Locate the cell with the specified text and output its [x, y] center coordinate. 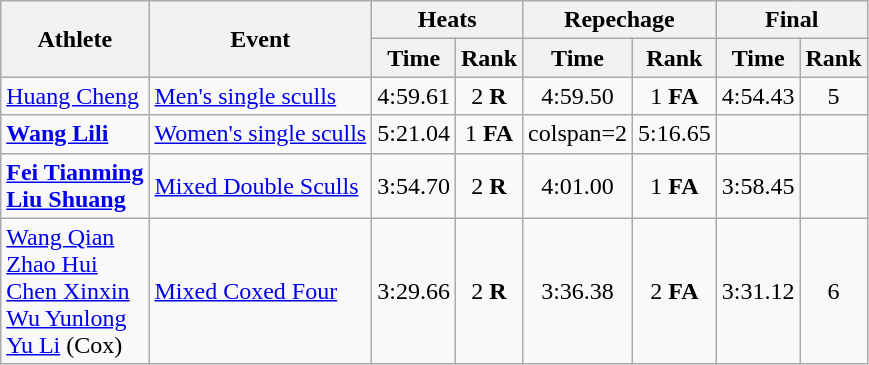
Wang QianZhao HuiChen XinxinWu YunlongYu Li (Cox) [75, 291]
Athlete [75, 39]
Heats [448, 20]
Event [260, 39]
colspan=2 [578, 134]
6 [834, 291]
3:58.45 [758, 186]
Wang Lili [75, 134]
4:59.61 [414, 96]
3:36.38 [578, 291]
3:29.66 [414, 291]
Huang Cheng [75, 96]
Men's single sculls [260, 96]
Final [792, 20]
5 [834, 96]
4:59.50 [578, 96]
5:16.65 [675, 134]
2 FA [675, 291]
4:54.43 [758, 96]
Mixed Double Sculls [260, 186]
Women's single sculls [260, 134]
Repechage [620, 20]
3:31.12 [758, 291]
Mixed Coxed Four [260, 291]
4:01.00 [578, 186]
5:21.04 [414, 134]
Fei TianmingLiu Shuang [75, 186]
3:54.70 [414, 186]
